Detect which cell encompasses the target text, then output its [X, Y] center coordinate. 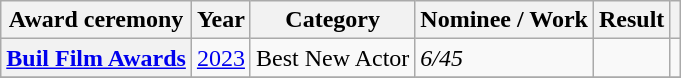
Best New Actor [332, 58]
Award ceremony [96, 20]
Year [220, 20]
Category [332, 20]
2023 [220, 58]
Buil Film Awards [96, 58]
6/45 [504, 58]
Nominee / Work [504, 20]
Result [631, 20]
